Extract the (x, y) coordinate from the center of the cell holding the provided text.  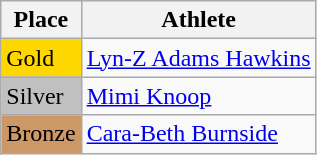
Gold (41, 58)
Mimi Knoop (198, 96)
Place (41, 20)
Silver (41, 96)
Bronze (41, 134)
Athlete (198, 20)
Cara-Beth Burnside (198, 134)
Lyn-Z Adams Hawkins (198, 58)
